Provide the [X, Y] coordinate of the cell's center where the given text is located.  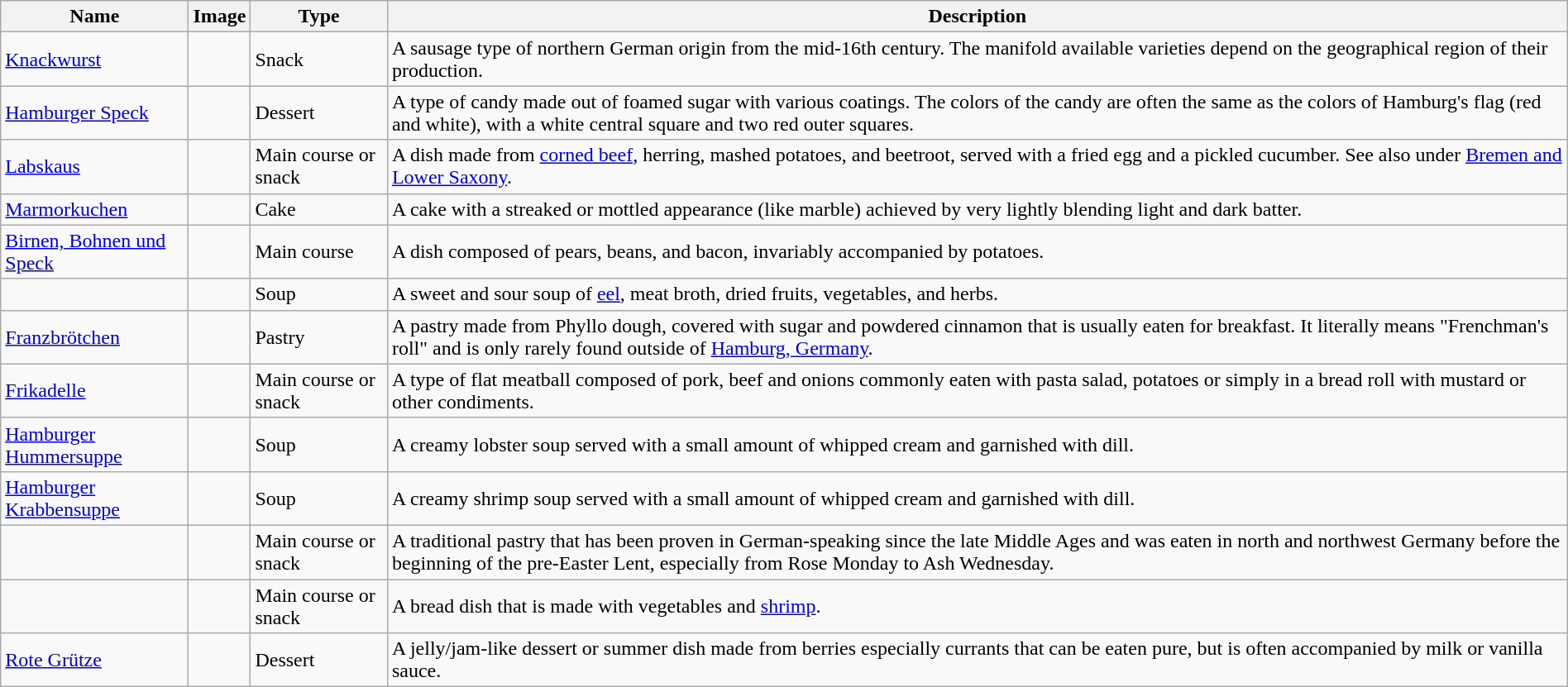
A creamy shrimp soup served with a small amount of whipped cream and garnished with dill. [978, 498]
Name [94, 17]
A sweet and sour soup of eel, meat broth, dried fruits, vegetables, and herbs. [978, 294]
Hamburger Krabbensuppe [94, 498]
Frikadelle [94, 390]
A cake with a streaked or mottled appearance (like marble) achieved by very lightly blending light and dark batter. [978, 209]
A bread dish that is made with vegetables and shrimp. [978, 605]
Description [978, 17]
Hamburger Hummersuppe [94, 445]
Labskaus [94, 167]
A creamy lobster soup served with a small amount of whipped cream and garnished with dill. [978, 445]
Snack [319, 60]
Knackwurst [94, 60]
Main course [319, 251]
Hamburger Speck [94, 112]
Type [319, 17]
Rote Grütze [94, 660]
Cake [319, 209]
Image [220, 17]
Pastry [319, 337]
Marmorkuchen [94, 209]
Franzbrötchen [94, 337]
Birnen, Bohnen und Speck [94, 251]
A dish composed of pears, beans, and bacon, invariably accompanied by potatoes. [978, 251]
